Pinpoint the cell where the given text exists, returning its (X, Y) midpoint coordinate. 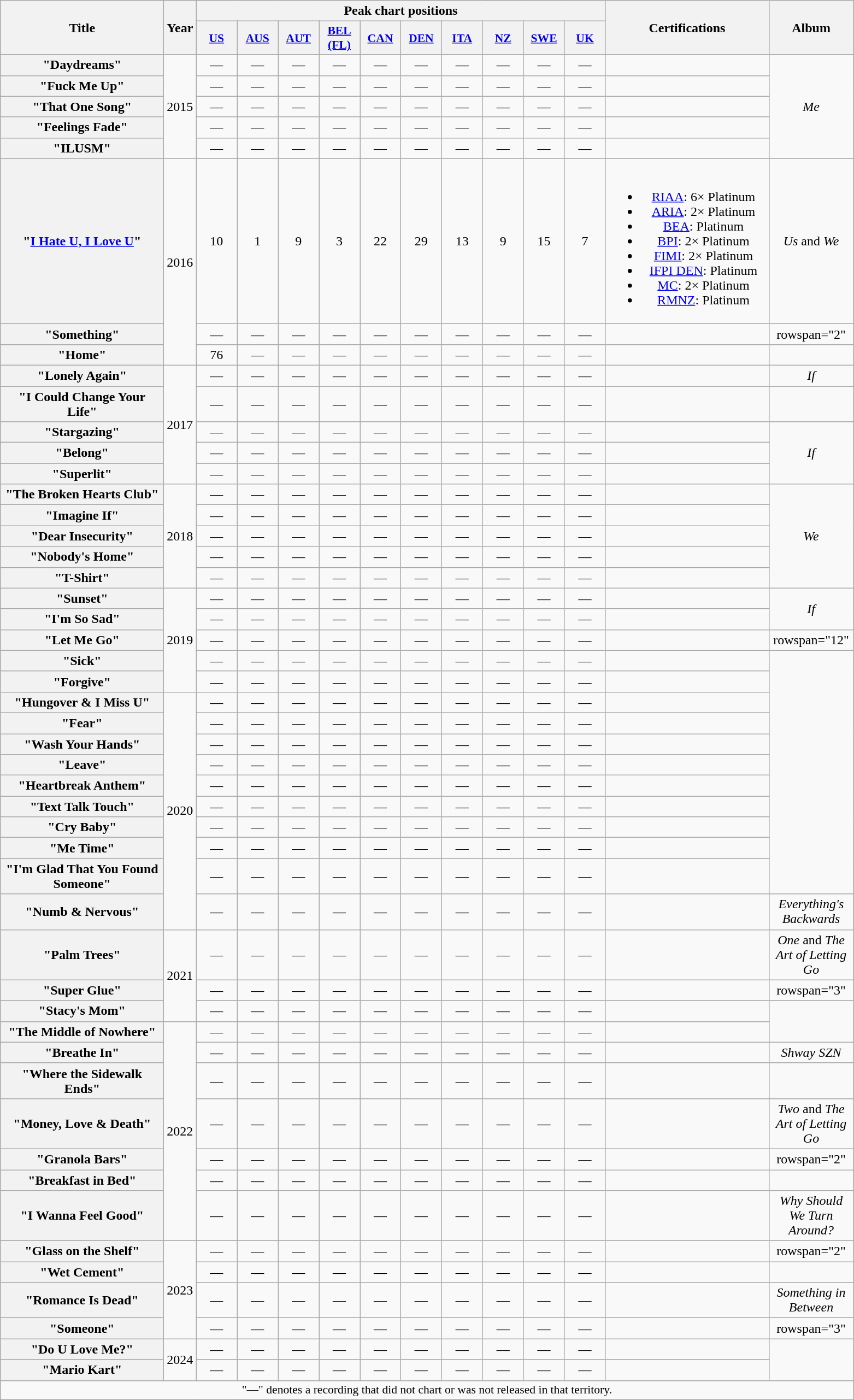
BEL(FL) (340, 38)
Certifications (687, 27)
2024 (180, 1360)
"Fuck Me Up" (82, 86)
CAN (380, 38)
13 (462, 241)
Something in Between (811, 1301)
"Dear Insecurity" (82, 536)
"Home" (82, 355)
Peak chart positions (401, 11)
29 (421, 241)
"Stargazing" (82, 432)
"I Could Change Your Life" (82, 403)
3 (340, 241)
Us and We (811, 241)
"Imagine If" (82, 515)
"Let Me Go" (82, 640)
SWE (544, 38)
"I'm Glad That You Found Someone" (82, 877)
2016 (180, 262)
"Leave" (82, 765)
Title (82, 27)
"Palm Trees" (82, 955)
"Nobody's Home" (82, 557)
"ILUSM" (82, 148)
15 (544, 241)
Year (180, 27)
Shway SZN (811, 1052)
"Sunset" (82, 598)
"—" denotes a recording that did not chart or was not released in that territory. (427, 1390)
"Stacy's Mom" (82, 1011)
"Me Time" (82, 848)
2021 (180, 975)
"Superlit" (82, 474)
"Heartbreak Anthem" (82, 786)
AUS (258, 38)
"Text Talk Touch" (82, 807)
Album (811, 27)
"Sick" (82, 661)
One and The Art of Letting Go (811, 955)
Everything's Backwards (811, 911)
"Breakfast in Bed" (82, 1180)
"The Middle of Nowhere" (82, 1032)
"I Wanna Feel Good" (82, 1216)
"Cry Baby" (82, 827)
2023 (180, 1290)
"Feelings Fade" (82, 127)
"Wet Cement" (82, 1272)
"I Hate U, I Love U" (82, 241)
2015 (180, 107)
"Someone" (82, 1328)
"I'm So Sad" (82, 619)
DEN (421, 38)
2020 (180, 811)
Why Should We Turn Around? (811, 1216)
"Belong" (82, 453)
"Granola Bars" (82, 1159)
2022 (180, 1131)
"Breathe In" (82, 1052)
"Forgive" (82, 681)
AUT (298, 38)
"Money, Love & Death" (82, 1123)
"Daydreams" (82, 65)
RIAA: 6× PlatinumARIA: 2× PlatinumBEA: PlatinumBPI: 2× PlatinumFIMI: 2× PlatinumIFPI DEN: PlatinumMC: 2× PlatinumRMNZ: Platinum (687, 241)
"Numb & Nervous" (82, 911)
"Wash Your Hands" (82, 744)
Two and The Art of Letting Go (811, 1123)
UK (585, 38)
"Romance Is Dead" (82, 1301)
"Where the Sidewalk Ends" (82, 1081)
"That One Song" (82, 107)
"Lonely Again" (82, 375)
2019 (180, 640)
"Something" (82, 334)
"The Broken Hearts Club" (82, 495)
1 (258, 241)
22 (380, 241)
ITA (462, 38)
2018 (180, 536)
2017 (180, 424)
"Hungover & I Miss U" (82, 702)
"Glass on the Shelf" (82, 1251)
"Fear" (82, 723)
"Do U Love Me?" (82, 1349)
"T-Shirt" (82, 578)
"Mario Kart" (82, 1370)
US (216, 38)
76 (216, 355)
7 (585, 241)
"Super Glue" (82, 990)
rowspan="12" (811, 640)
We (811, 536)
Me (811, 107)
10 (216, 241)
NZ (503, 38)
